Return [X, Y] of the center of cell containing provided text 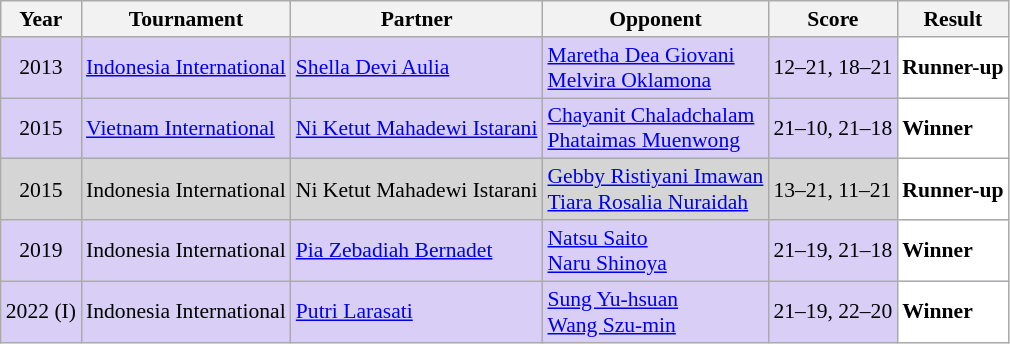
Score [832, 19]
21–19, 21–18 [832, 250]
Gebby Ristiyani Imawan Tiara Rosalia Nuraidah [655, 190]
Pia Zebadiah Bernadet [417, 250]
Shella Devi Aulia [417, 68]
Vietnam International [186, 128]
13–21, 11–21 [832, 190]
Result [952, 19]
21–10, 21–18 [832, 128]
Year [41, 19]
2013 [41, 68]
Maretha Dea Giovani Melvira Oklamona [655, 68]
12–21, 18–21 [832, 68]
Tournament [186, 19]
Opponent [655, 19]
2019 [41, 250]
Sung Yu-hsuan Wang Szu-min [655, 312]
Partner [417, 19]
Chayanit Chaladchalam Phataimas Muenwong [655, 128]
Putri Larasati [417, 312]
2022 (I) [41, 312]
21–19, 22–20 [832, 312]
Natsu Saito Naru Shinoya [655, 250]
